Search for the cell housing the specified text and yield its (x, y) center coordinate. 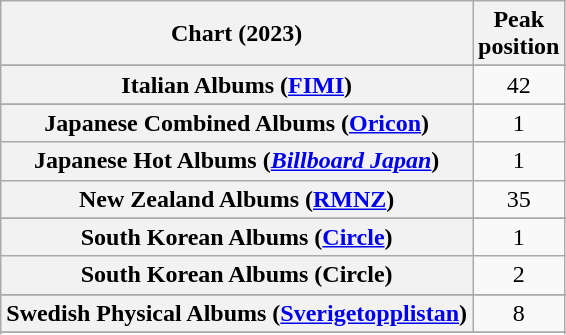
Chart (2023) (237, 34)
Peakposition (519, 34)
Swedish Physical Albums (Sverigetopplistan) (237, 313)
Japanese Combined Albums (Oricon) (237, 123)
New Zealand Albums (RMNZ) (237, 199)
42 (519, 85)
Japanese Hot Albums (Billboard Japan) (237, 161)
8 (519, 313)
2 (519, 275)
Italian Albums (FIMI) (237, 85)
35 (519, 199)
